Determine the (x, y) coordinate at the center of the cell enclosing the given text.  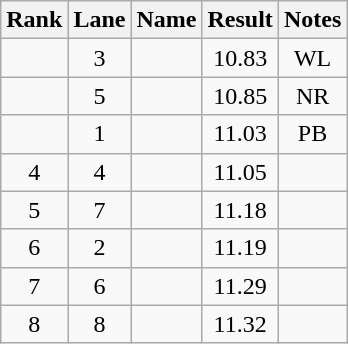
1 (100, 134)
3 (100, 58)
Rank (34, 20)
WL (312, 58)
10.83 (240, 58)
11.19 (240, 248)
PB (312, 134)
11.18 (240, 210)
11.29 (240, 286)
Notes (312, 20)
Name (166, 20)
Lane (100, 20)
Result (240, 20)
11.05 (240, 172)
2 (100, 248)
10.85 (240, 96)
11.03 (240, 134)
11.32 (240, 324)
NR (312, 96)
